From the cell containing the given text, extract its center point as (X, Y) coordinate. 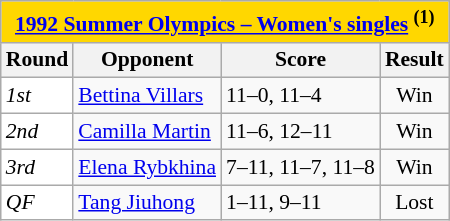
Elena Rybkhina (147, 167)
Bettina Villars (147, 96)
Tang Jiuhong (147, 203)
Opponent (147, 60)
Score (300, 60)
1st (38, 96)
3rd (38, 167)
QF (38, 203)
Lost (414, 203)
11–0, 11–4 (300, 96)
Result (414, 60)
1992 Summer Olympics – Women's singles (1) (225, 22)
Camilla Martin (147, 132)
1–11, 9–11 (300, 203)
Round (38, 60)
11–6, 12–11 (300, 132)
7–11, 11–7, 11–8 (300, 167)
2nd (38, 132)
